For the text-containing cell, return its midpoint in (X, Y) coordinate format. 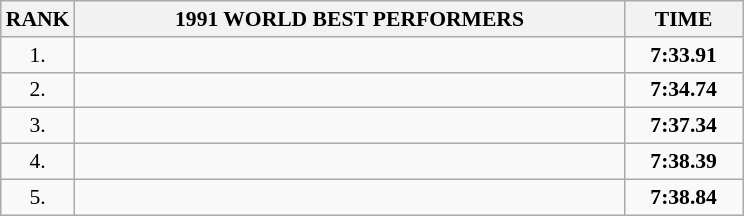
7:38.39 (684, 162)
3. (38, 126)
5. (38, 197)
1. (38, 55)
4. (38, 162)
RANK (38, 19)
7:37.34 (684, 126)
7:34.74 (684, 90)
TIME (684, 19)
2. (38, 90)
7:38.84 (684, 197)
1991 WORLD BEST PERFORMERS (349, 19)
7:33.91 (684, 55)
